Find where the given text appears and provide that cell's center as (x, y) coordinate. 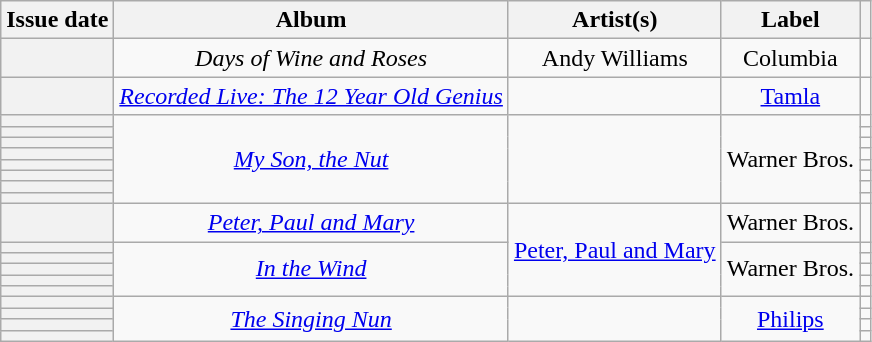
Days of Wine and Roses (312, 58)
Recorded Live: The 12 Year Old Genius (312, 96)
The Singing Nun (312, 319)
Album (312, 20)
Philips (790, 319)
Columbia (790, 58)
Tamla (790, 96)
Artist(s) (614, 20)
Issue date (58, 20)
My Son, the Nut (312, 159)
Label (790, 20)
Andy Williams (614, 58)
In the Wind (312, 270)
